Return the [X, Y] coordinate for the center point of the cell that contains the specified text.  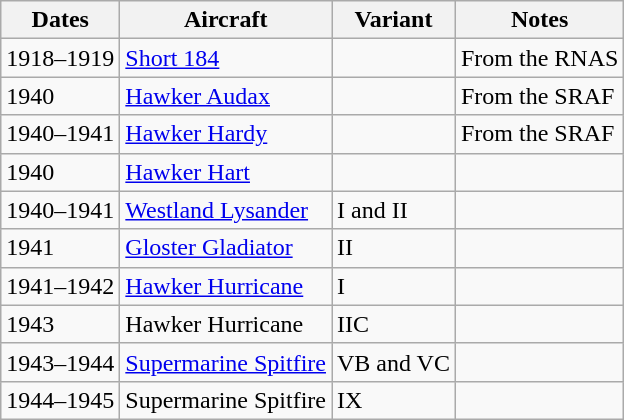
Aircraft [226, 20]
II [394, 248]
1943–1944 [60, 362]
Gloster Gladiator [226, 248]
IX [394, 400]
Hawker Hart [226, 172]
Dates [60, 20]
Hawker Audax [226, 96]
Hawker Hardy [226, 134]
VB and VC [394, 362]
I [394, 286]
1943 [60, 324]
Westland Lysander [226, 210]
Variant [394, 20]
1941 [60, 248]
From the RNAS [539, 58]
1918–1919 [60, 58]
I and II [394, 210]
IIC [394, 324]
Notes [539, 20]
Short 184 [226, 58]
1941–1942 [60, 286]
1944–1945 [60, 400]
